From the cell containing the given text, extract its center point as [x, y] coordinate. 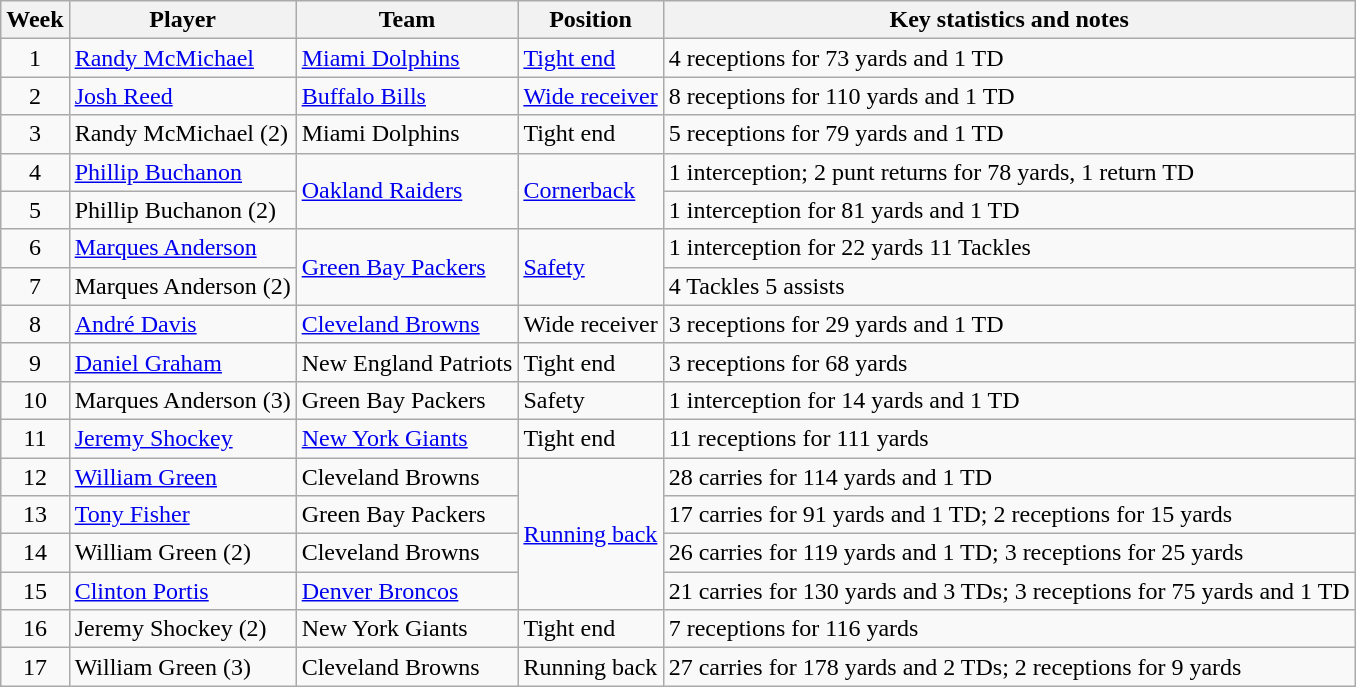
André Davis [182, 324]
Week [35, 20]
8 receptions for 110 yards and 1 TD [1009, 96]
Player [182, 20]
Randy McMichael (2) [182, 134]
Oakland Raiders [407, 191]
Marques Anderson [182, 248]
Jeremy Shockey [182, 438]
Denver Broncos [407, 591]
13 [35, 515]
3 receptions for 29 yards and 1 TD [1009, 324]
6 [35, 248]
William Green (2) [182, 553]
5 [35, 210]
Randy McMichael [182, 58]
11 receptions for 111 yards [1009, 438]
1 interception for 81 yards and 1 TD [1009, 210]
Phillip Buchanon [182, 172]
15 [35, 591]
21 carries for 130 yards and 3 TDs; 3 receptions for 75 yards and 1 TD [1009, 591]
Clinton Portis [182, 591]
1 [35, 58]
Josh Reed [182, 96]
3 [35, 134]
9 [35, 362]
Daniel Graham [182, 362]
Marques Anderson (3) [182, 400]
Jeremy Shockey (2) [182, 629]
Cornerback [590, 191]
11 [35, 438]
12 [35, 477]
27 carries for 178 yards and 2 TDs; 2 receptions for 9 yards [1009, 667]
Tony Fisher [182, 515]
Key statistics and notes [1009, 20]
4 [35, 172]
1 interception for 22 yards 11 Tackles [1009, 248]
Team [407, 20]
14 [35, 553]
4 receptions for 73 yards and 1 TD [1009, 58]
4 Tackles 5 assists [1009, 286]
17 carries for 91 yards and 1 TD; 2 receptions for 15 yards [1009, 515]
1 interception; 2 punt returns for 78 yards, 1 return TD [1009, 172]
2 [35, 96]
7 [35, 286]
10 [35, 400]
17 [35, 667]
3 receptions for 68 yards [1009, 362]
28 carries for 114 yards and 1 TD [1009, 477]
26 carries for 119 yards and 1 TD; 3 receptions for 25 yards [1009, 553]
Phillip Buchanon (2) [182, 210]
7 receptions for 116 yards [1009, 629]
Position [590, 20]
16 [35, 629]
William Green [182, 477]
Marques Anderson (2) [182, 286]
8 [35, 324]
1 interception for 14 yards and 1 TD [1009, 400]
Buffalo Bills [407, 96]
William Green (3) [182, 667]
New England Patriots [407, 362]
5 receptions for 79 yards and 1 TD [1009, 134]
